Return the [x, y] coordinate for the center point of the cell that contains the specified text.  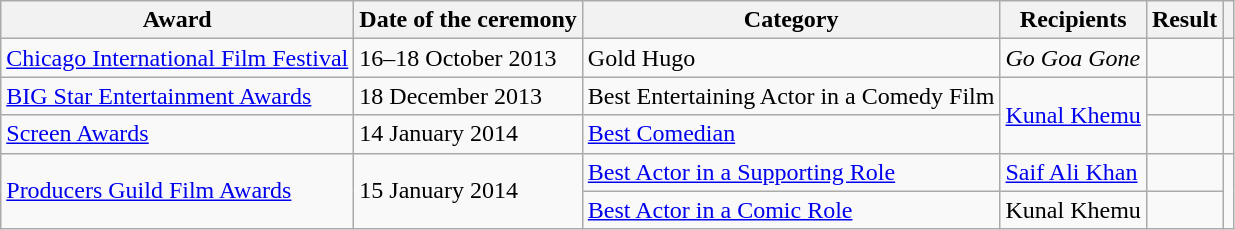
Gold Hugo [791, 58]
Chicago International Film Festival [178, 58]
Saif Ali Khan [1073, 172]
18 December 2013 [468, 96]
Screen Awards [178, 134]
Category [791, 20]
Best Actor in a Comic Role [791, 210]
Award [178, 20]
Go Goa Gone [1073, 58]
15 January 2014 [468, 191]
Result [1184, 20]
14 January 2014 [468, 134]
Recipients [1073, 20]
Best Actor in a Supporting Role [791, 172]
16–18 October 2013 [468, 58]
Producers Guild Film Awards [178, 191]
Best Entertaining Actor in a Comedy Film [791, 96]
Best Comedian [791, 134]
BIG Star Entertainment Awards [178, 96]
Date of the ceremony [468, 20]
